Provide the (x, y) coordinate of the cell's center where the given text is located.  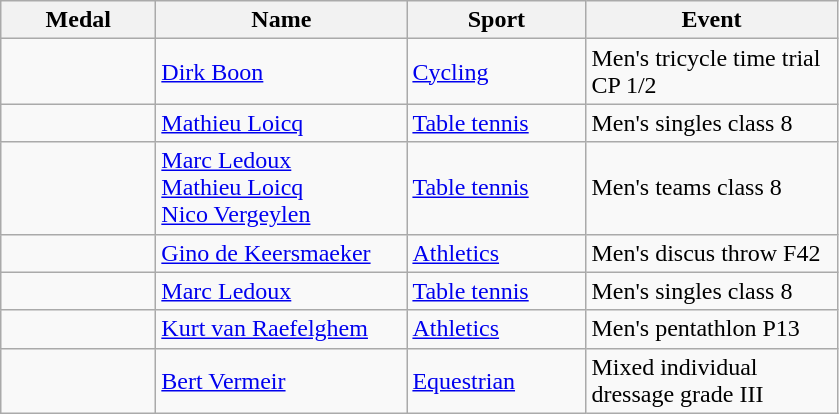
Bert Vermeir (282, 380)
Men's pentathlon P13 (712, 329)
Cycling (496, 72)
Medal (78, 20)
Mathieu Loicq (282, 123)
Kurt van Raefelghem (282, 329)
Men's discus throw F42 (712, 253)
Dirk Boon (282, 72)
Men's teams class 8 (712, 188)
Event (712, 20)
Equestrian (496, 380)
Gino de Keersmaeker (282, 253)
Mixed individual dressage grade III (712, 380)
Name (282, 20)
Marc Ledoux (282, 291)
Sport (496, 20)
Marc Ledoux Mathieu Loicq Nico Vergeylen (282, 188)
Men's tricycle time trial CP 1/2 (712, 72)
